Detect which cell encompasses the target text, then output its [X, Y] center coordinate. 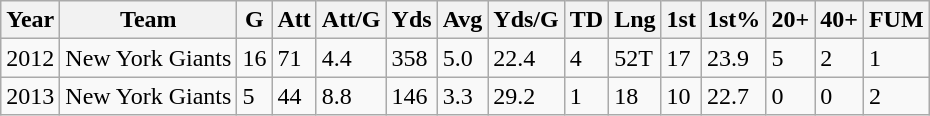
1st% [733, 20]
Yds/G [526, 20]
52T [635, 58]
22.4 [526, 58]
1st [681, 20]
71 [294, 58]
Yds [412, 20]
Att [294, 20]
FUM [896, 20]
Lng [635, 20]
8.8 [351, 96]
29.2 [526, 96]
17 [681, 58]
23.9 [733, 58]
4 [586, 58]
G [254, 20]
2012 [30, 58]
Team [148, 20]
358 [412, 58]
Year [30, 20]
44 [294, 96]
40+ [840, 20]
22.7 [733, 96]
Avg [462, 20]
18 [635, 96]
16 [254, 58]
5.0 [462, 58]
Att/G [351, 20]
2013 [30, 96]
4.4 [351, 58]
TD [586, 20]
146 [412, 96]
3.3 [462, 96]
10 [681, 96]
20+ [790, 20]
